From the cell containing the given text, extract its center point as [x, y] coordinate. 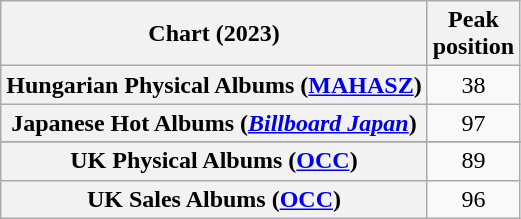
Japanese Hot Albums (Billboard Japan) [214, 123]
97 [473, 123]
96 [473, 199]
38 [473, 85]
89 [473, 161]
Chart (2023) [214, 34]
UK Sales Albums (OCC) [214, 199]
Peakposition [473, 34]
Hungarian Physical Albums (MAHASZ) [214, 85]
UK Physical Albums (OCC) [214, 161]
